Search for the cell housing the specified text and yield its (x, y) center coordinate. 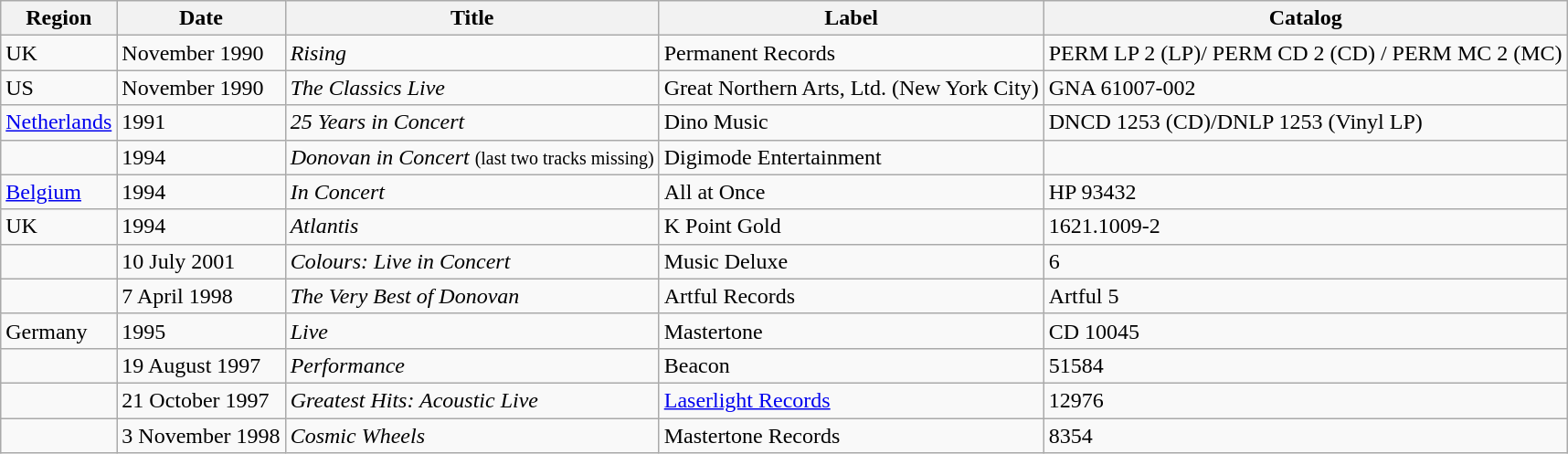
Digimode Entertainment (852, 157)
51584 (1305, 365)
CD 10045 (1305, 331)
The Very Best of Donovan (471, 296)
All at Once (852, 192)
Artful Records (852, 296)
25 Years in Concert (471, 122)
Greatest Hits: Acoustic Live (471, 400)
Label (852, 18)
Mastertone Records (852, 436)
10 July 2001 (201, 261)
Cosmic Wheels (471, 436)
Netherlands (58, 122)
HP 93432 (1305, 192)
Artful 5 (1305, 296)
6 (1305, 261)
Performance (471, 365)
In Concert (471, 192)
Laserlight Records (852, 400)
Title (471, 18)
Region (58, 18)
Catalog (1305, 18)
DNCD 1253 (CD)/DNLP 1253 (Vinyl LP) (1305, 122)
12976 (1305, 400)
K Point Gold (852, 227)
1991 (201, 122)
The Classics Live (471, 88)
Beacon (852, 365)
Great Northern Arts, Ltd. (New York City) (852, 88)
19 August 1997 (201, 365)
Rising (471, 53)
US (58, 88)
Permanent Records (852, 53)
Colours: Live in Concert (471, 261)
Belgium (58, 192)
Music Deluxe (852, 261)
3 November 1998 (201, 436)
Atlantis (471, 227)
Dino Music (852, 122)
21 October 1997 (201, 400)
Date (201, 18)
Mastertone (852, 331)
Germany (58, 331)
1995 (201, 331)
1621.1009-2 (1305, 227)
Live (471, 331)
8354 (1305, 436)
7 April 1998 (201, 296)
Donovan in Concert (last two tracks missing) (471, 157)
PERM LP 2 (LP)/ PERM CD 2 (CD) / PERM MC 2 (MC) (1305, 53)
GNA 61007-002 (1305, 88)
